Output the (X, Y) coordinate of the center of the cell containing the given text.  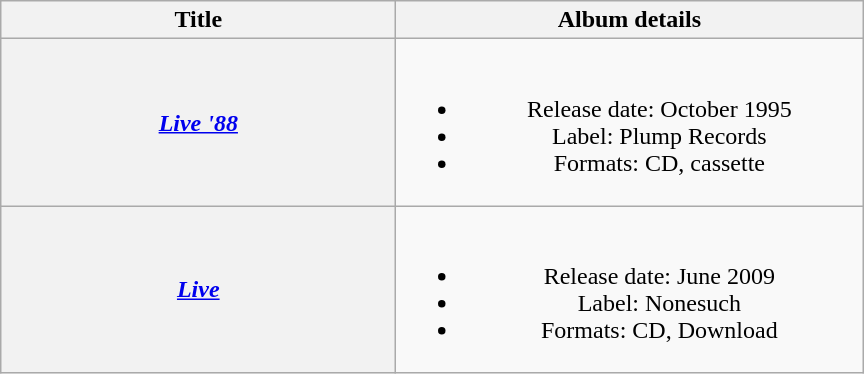
Live (198, 290)
Release date: October 1995Label: Plump RecordsFormats: CD, cassette (630, 122)
Album details (630, 20)
Release date: June 2009Label: NonesuchFormats: CD, Download (630, 290)
Live '88 (198, 122)
Title (198, 20)
